From the cell containing the given text, extract its center point as (X, Y) coordinate. 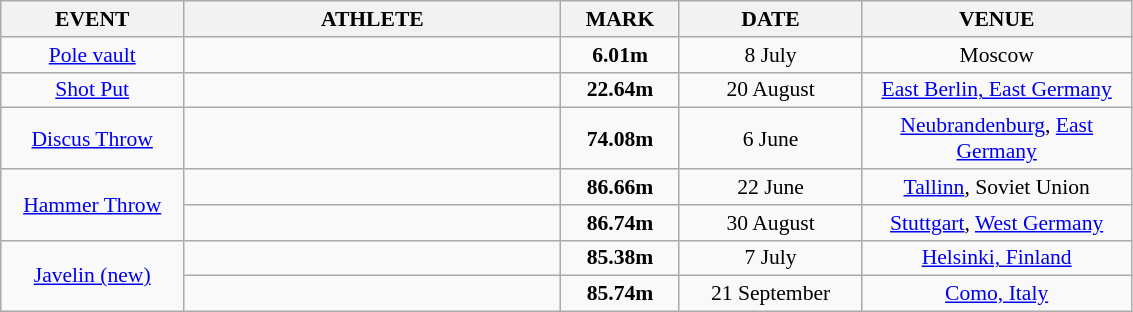
21 September (770, 294)
Javelin (new) (92, 276)
6 June (770, 138)
86.66m (620, 187)
8 July (770, 55)
74.08m (620, 138)
Hammer Throw (92, 204)
22 June (770, 187)
EVENT (92, 19)
85.38m (620, 258)
Tallinn, Soviet Union (996, 187)
Stuttgart, West Germany (996, 223)
Helsinki, Finland (996, 258)
DATE (770, 19)
20 August (770, 90)
MARK (620, 19)
6.01m (620, 55)
30 August (770, 223)
Shot Put (92, 90)
Como, Italy (996, 294)
Pole vault (92, 55)
East Berlin, East Germany (996, 90)
Discus Throw (92, 138)
ATHLETE (372, 19)
86.74m (620, 223)
Moscow (996, 55)
7 July (770, 258)
VENUE (996, 19)
85.74m (620, 294)
Neubrandenburg, East Germany (996, 138)
22.64m (620, 90)
